Capture the cell that displays the provided text and extract its (X, Y) central coordinate. 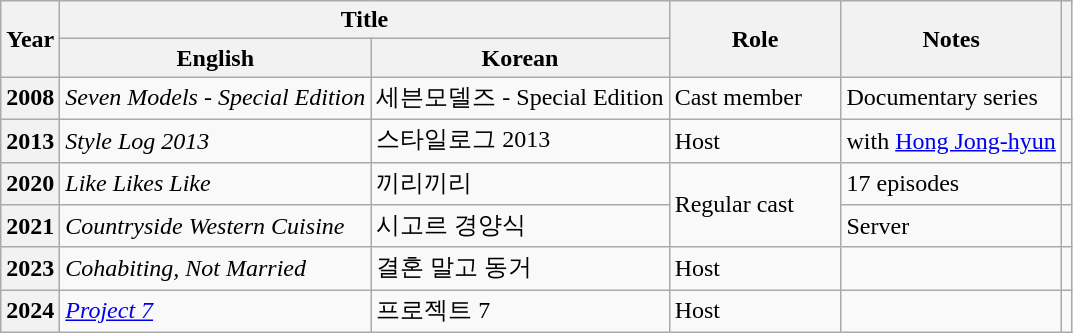
Title (364, 20)
결혼 말고 동거 (520, 268)
세븐모델즈 - Special Edition (520, 98)
Seven Models - Special Edition (216, 98)
Style Log 2013 (216, 140)
Documentary series (951, 98)
with Hong Jong-hyun (951, 140)
Project 7 (216, 312)
English (216, 58)
Regular cast (755, 204)
Korean (520, 58)
스타일로그 2013 (520, 140)
Like Likes Like (216, 184)
2013 (30, 140)
2020 (30, 184)
Year (30, 39)
2008 (30, 98)
Role (755, 39)
Countryside Western Cuisine (216, 226)
시고르 경양식 (520, 226)
2023 (30, 268)
Cast member (755, 98)
Notes (951, 39)
프로젝트 7 (520, 312)
끼리끼리 (520, 184)
Cohabiting, Not Married (216, 268)
2021 (30, 226)
Server (951, 226)
17 episodes (951, 184)
2024 (30, 312)
